Return the (x, y) coordinate for the center point of the cell that contains the specified text.  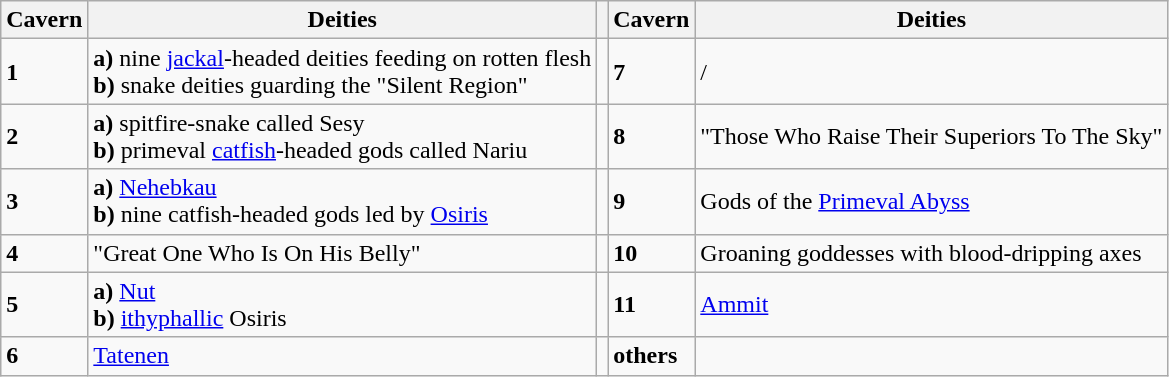
Groaning goddesses with blood-dripping axes (932, 253)
9 (652, 202)
Ammit (932, 304)
4 (44, 253)
8 (652, 136)
7 (652, 72)
Gods of the Primeval Abyss (932, 202)
3 (44, 202)
1 (44, 72)
a) spitfire-snake called Sesyb) primeval catfish-headed gods called Nariu (342, 136)
2 (44, 136)
11 (652, 304)
others (652, 356)
10 (652, 253)
6 (44, 356)
a) Nutb) ithyphallic Osiris (342, 304)
Tatenen (342, 356)
a) Nehebkaub) nine catfish-headed gods led by Osiris (342, 202)
a) nine jackal-headed deities feeding on rotten fleshb) snake deities guarding the "Silent Region" (342, 72)
/ (932, 72)
"Great One Who Is On His Belly" (342, 253)
5 (44, 304)
"Those Who Raise Their Superiors To The Sky" (932, 136)
